Scan for the cell matching the given text and deliver its (X, Y) coordinate at center. 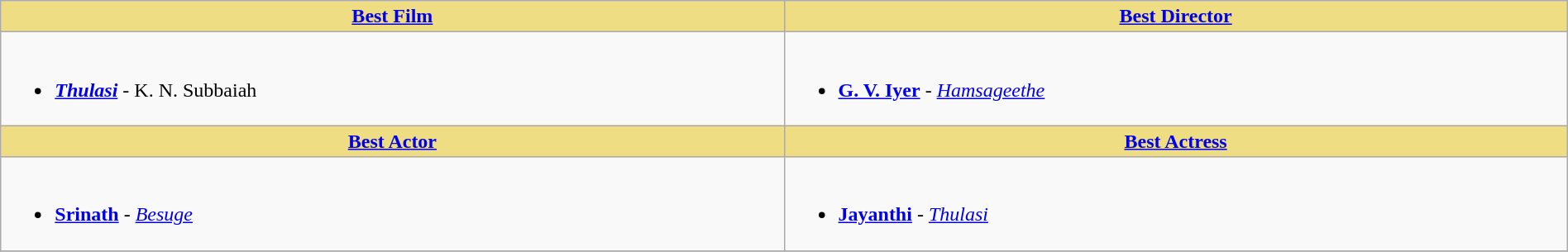
G. V. Iyer - Hamsageethe (1176, 79)
Best Actor (392, 141)
Srinath - Besuge (392, 203)
Best Director (1176, 17)
Best Film (392, 17)
Jayanthi - Thulasi (1176, 203)
Best Actress (1176, 141)
Thulasi - K. N. Subbaiah (392, 79)
